Find where the given text appears and provide that cell's center as [x, y] coordinate. 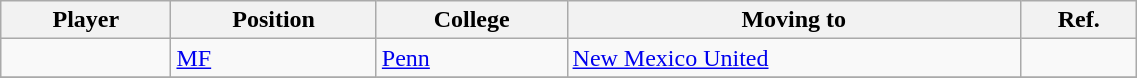
Penn [472, 58]
Position [274, 20]
MF [274, 58]
College [472, 20]
Moving to [794, 20]
Ref. [1079, 20]
Player [86, 20]
New Mexico United [794, 58]
